Extract the [X, Y] coordinate from the center of the cell holding the provided text.  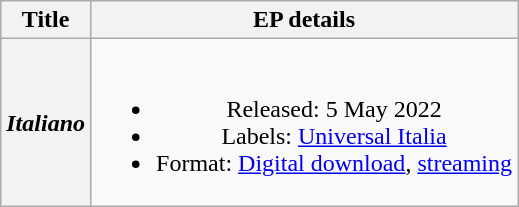
Released: 5 May 2022Labels: Universal ItaliaFormat: Digital download, streaming [304, 122]
Title [46, 20]
Italiano [46, 122]
EP details [304, 20]
